Find where the given text appears and provide that cell's center as (X, Y) coordinate. 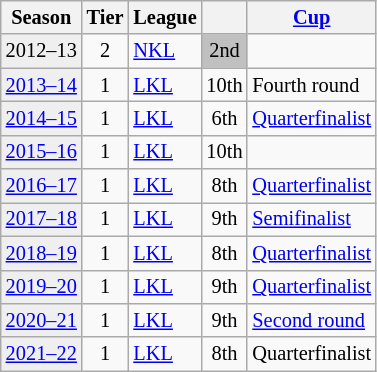
NKL (164, 51)
2021–22 (42, 354)
2012–13 (42, 51)
2019–20 (42, 287)
2017–18 (42, 219)
2016–17 (42, 186)
6th (225, 118)
Season (42, 17)
2018–19 (42, 253)
Fourth round (312, 85)
2020–21 (42, 320)
Cup (312, 17)
Tier (106, 17)
Semifinalist (312, 219)
2014–15 (42, 118)
2015–16 (42, 152)
2013–14 (42, 85)
Second round (312, 320)
League (164, 17)
2nd (225, 51)
2 (106, 51)
